Scan for the cell matching the given text and deliver its (x, y) coordinate at center. 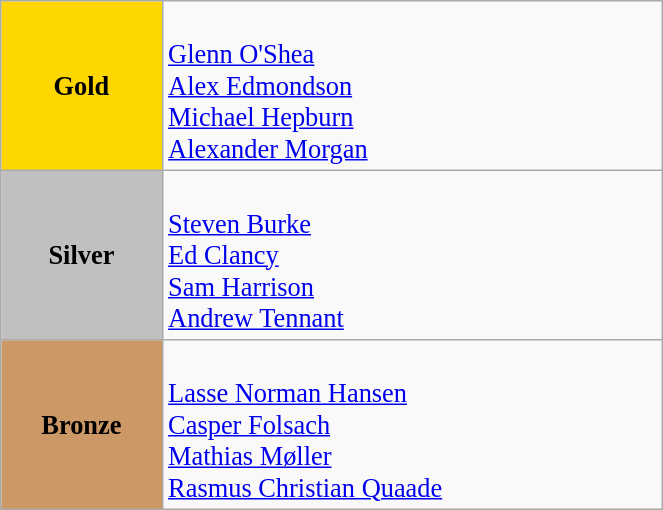
Gold (82, 85)
Silver (82, 255)
Lasse Norman HansenCasper FolsachMathias MøllerRasmus Christian Quaade (412, 424)
Steven BurkeEd ClancySam HarrisonAndrew Tennant (412, 255)
Bronze (82, 424)
Glenn O'SheaAlex EdmondsonMichael HepburnAlexander Morgan (412, 85)
